Detect which cell encompasses the target text, then output its (X, Y) center coordinate. 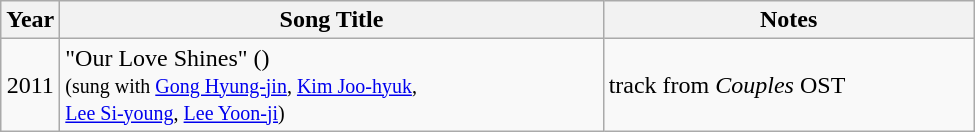
Notes (788, 20)
Song Title (332, 20)
2011 (30, 85)
track from Couples OST (788, 85)
Year (30, 20)
"Our Love Shines" () (sung with Gong Hyung-jin, Kim Joo-hyuk, Lee Si-young, Lee Yoon-ji) (332, 85)
